From the cell containing the given text, extract its center point as (x, y) coordinate. 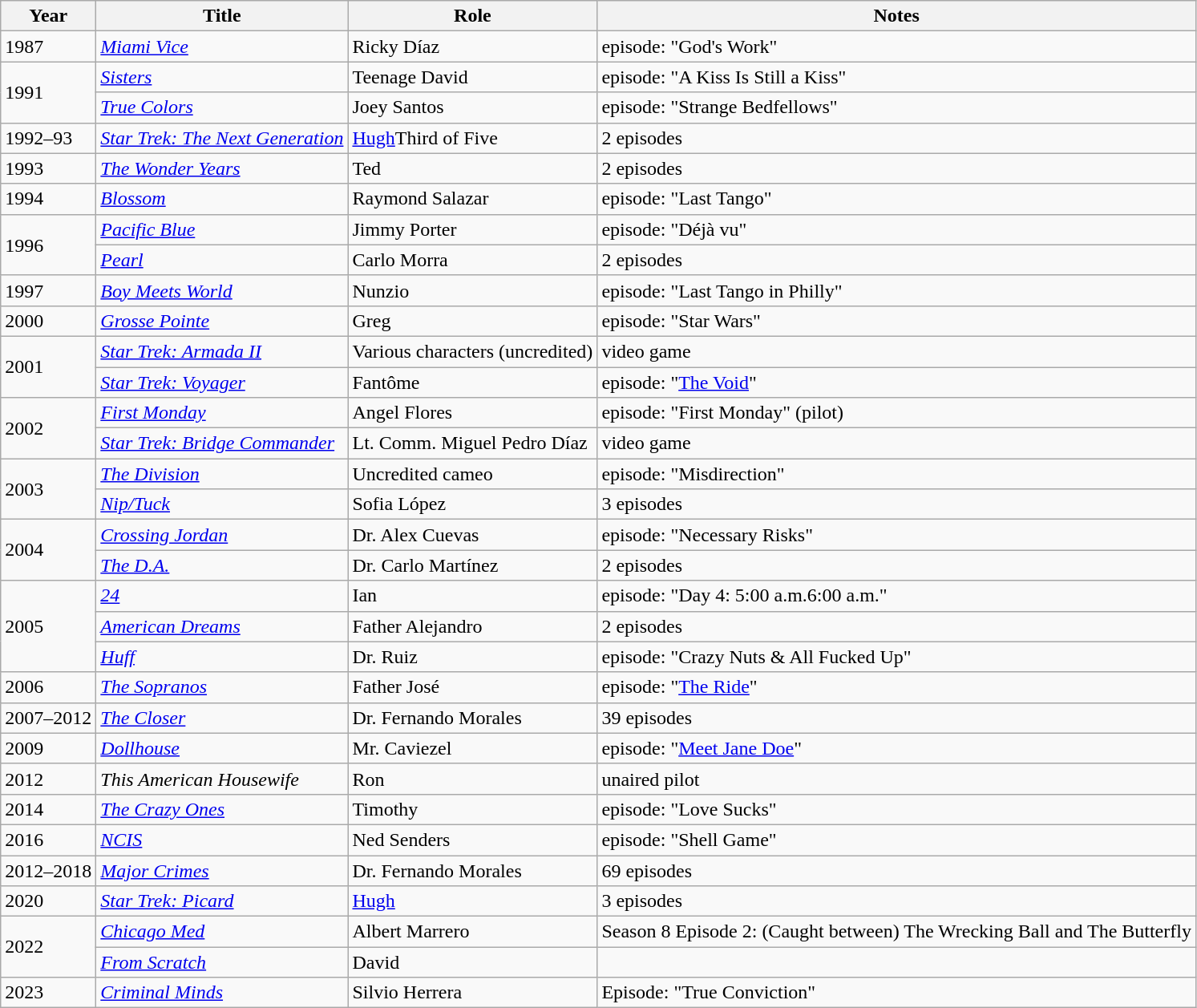
Role (473, 16)
episode: "Day 4: 5:00 a.m.6:00 a.m." (896, 596)
Angel Flores (473, 413)
Miami Vice (222, 47)
Fantôme (473, 383)
episode: "Déjà vu" (896, 229)
Father Alejandro (473, 626)
Title (222, 16)
2006 (48, 687)
Teenage David (473, 77)
2022 (48, 947)
Jimmy Porter (473, 229)
2005 (48, 626)
NCIS (222, 840)
Joey Santos (473, 107)
episode: "Shell Game" (896, 840)
Timothy (473, 809)
episode: "Love Sucks" (896, 809)
episode: "The Ride" (896, 687)
2000 (48, 321)
episode: "Crazy Nuts & All Fucked Up" (896, 657)
episode: "Strange Bedfellows" (896, 107)
Star Trek: Bridge Commander (222, 443)
The D.A. (222, 565)
episode: "Meet Jane Doe" (896, 748)
episode: "The Void" (896, 383)
Sisters (222, 77)
From Scratch (222, 962)
American Dreams (222, 626)
1987 (48, 47)
Nip/Tuck (222, 504)
The Crazy Ones (222, 809)
2012–2018 (48, 870)
The Division (222, 474)
Criminal Minds (222, 993)
Year (48, 16)
2014 (48, 809)
Grosse Pointe (222, 321)
Star Trek: Voyager (222, 383)
Uncredited cameo (473, 474)
1991 (48, 92)
Crossing Jordan (222, 535)
episode: "First Monday" (pilot) (896, 413)
Dr. Alex Cuevas (473, 535)
2001 (48, 366)
Dollhouse (222, 748)
Ned Senders (473, 840)
Greg (473, 321)
Dr. Ruiz (473, 657)
1997 (48, 290)
Lt. Comm. Miguel Pedro Díaz (473, 443)
episode: "Last Tango" (896, 199)
episode: "Last Tango in Philly" (896, 290)
Hugh (473, 901)
2023 (48, 993)
Blossom (222, 199)
Ted (473, 168)
This American Housewife (222, 779)
First Monday (222, 413)
2004 (48, 550)
Notes (896, 16)
Episode: "True Conviction" (896, 993)
1993 (48, 168)
2016 (48, 840)
39 episodes (896, 718)
Ron (473, 779)
1994 (48, 199)
The Wonder Years (222, 168)
The Closer (222, 718)
HughThird of Five (473, 138)
1992–93 (48, 138)
episode: "Star Wars" (896, 321)
David (473, 962)
Pacific Blue (222, 229)
Star Trek: Armada II (222, 351)
Albert Marrero (473, 932)
Dr. Carlo Martínez (473, 565)
Sofia López (473, 504)
2007–2012 (48, 718)
Mr. Caviezel (473, 748)
2009 (48, 748)
Chicago Med (222, 932)
Silvio Herrera (473, 993)
2003 (48, 489)
Nunzio (473, 290)
Major Crimes (222, 870)
episode: "A Kiss Is Still a Kiss" (896, 77)
1996 (48, 245)
Star Trek: The Next Generation (222, 138)
2002 (48, 428)
Boy Meets World (222, 290)
unaired pilot (896, 779)
True Colors (222, 107)
2020 (48, 901)
69 episodes (896, 870)
episode: "God's Work" (896, 47)
Carlo Morra (473, 260)
Season 8 Episode 2: (Caught between) The Wrecking Ball and The Butterfly (896, 932)
24 (222, 596)
Star Trek: Picard (222, 901)
Raymond Salazar (473, 199)
Pearl (222, 260)
Ricky Díaz (473, 47)
Father José (473, 687)
Ian (473, 596)
episode: "Misdirection" (896, 474)
The Sopranos (222, 687)
Huff (222, 657)
episode: "Necessary Risks" (896, 535)
2012 (48, 779)
Various characters (uncredited) (473, 351)
